Output the (X, Y) coordinate of the center of the cell containing the given text.  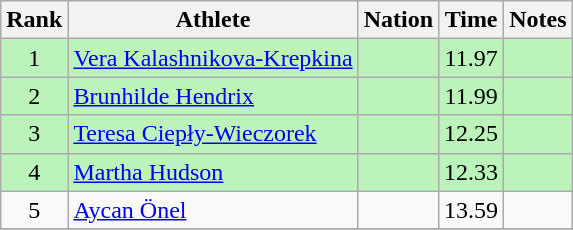
Vera Kalashnikova-Krepkina (213, 58)
13.59 (472, 210)
Nation (398, 20)
Aycan Önel (213, 210)
1 (34, 58)
Time (472, 20)
Brunhilde Hendrix (213, 96)
Rank (34, 20)
3 (34, 134)
Athlete (213, 20)
Teresa Ciepły-Wieczorek (213, 134)
11.99 (472, 96)
5 (34, 210)
12.33 (472, 172)
2 (34, 96)
Notes (538, 20)
Martha Hudson (213, 172)
4 (34, 172)
12.25 (472, 134)
11.97 (472, 58)
